Find where the given text appears and provide that cell's center as (x, y) coordinate. 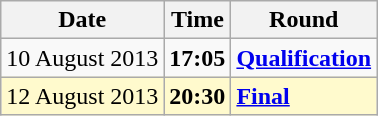
Round (304, 20)
17:05 (198, 58)
Date (82, 20)
Qualification (304, 58)
Final (304, 96)
12 August 2013 (82, 96)
10 August 2013 (82, 58)
20:30 (198, 96)
Time (198, 20)
